Determine the [x, y] coordinate at the center of the cell enclosing the given text.  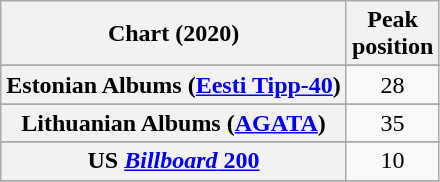
10 [392, 161]
Estonian Albums (Eesti Tipp-40) [174, 85]
US Billboard 200 [174, 161]
Lithuanian Albums (AGATA) [174, 123]
Peakposition [392, 34]
35 [392, 123]
Chart (2020) [174, 34]
28 [392, 85]
